From the cell containing the given text, extract its center point as [X, Y] coordinate. 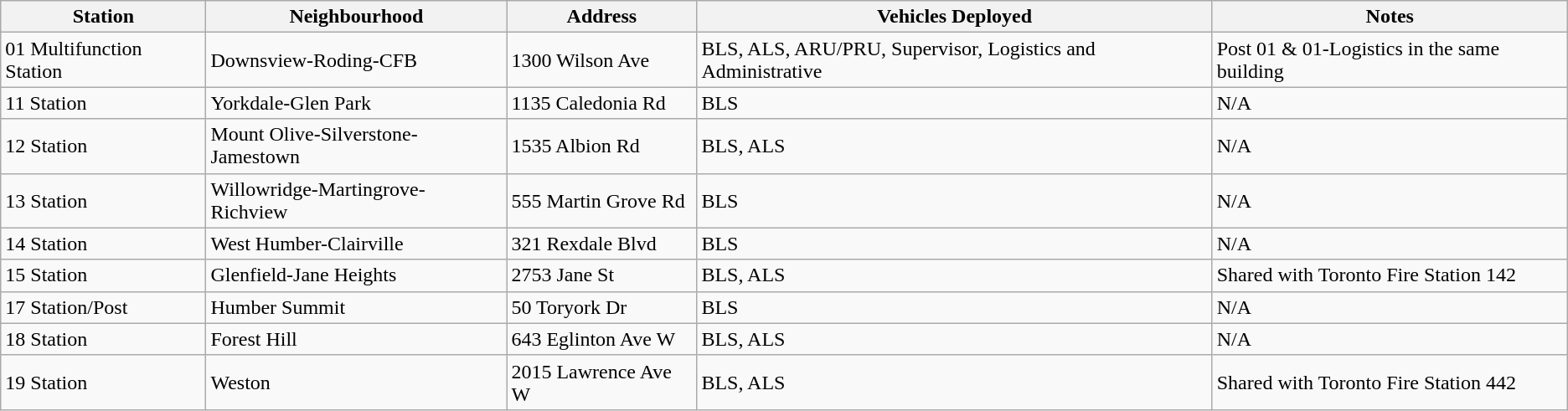
Notes [1390, 17]
Forest Hill [357, 339]
Humber Summit [357, 307]
Shared with Toronto Fire Station 442 [1390, 382]
Mount Olive-Silverstone-Jamestown [357, 146]
01 Multifunction Station [104, 60]
19 Station [104, 382]
50 Toryork Dr [601, 307]
BLS, ALS, ARU/PRU, Supervisor, Logistics and Administrative [955, 60]
Downsview-Roding-CFB [357, 60]
12 Station [104, 146]
2015 Lawrence Ave W [601, 382]
Vehicles Deployed [955, 17]
Yorkdale-Glen Park [357, 103]
13 Station [104, 201]
1535 Albion Rd [601, 146]
18 Station [104, 339]
Glenfield-Jane Heights [357, 275]
2753 Jane St [601, 275]
15 Station [104, 275]
643 Eglinton Ave W [601, 339]
Shared with Toronto Fire Station 142 [1390, 275]
Post 01 & 01-Logistics in the same building [1390, 60]
555 Martin Grove Rd [601, 201]
Station [104, 17]
Willowridge-Martingrove-Richview [357, 201]
14 Station [104, 244]
321 Rexdale Blvd [601, 244]
1300 Wilson Ave [601, 60]
Weston [357, 382]
17 Station/Post [104, 307]
West Humber-Clairville [357, 244]
1135 Caledonia Rd [601, 103]
Neighbourhood [357, 17]
Address [601, 17]
11 Station [104, 103]
